Determine the (x, y) coordinate at the center of the cell enclosing the given text.  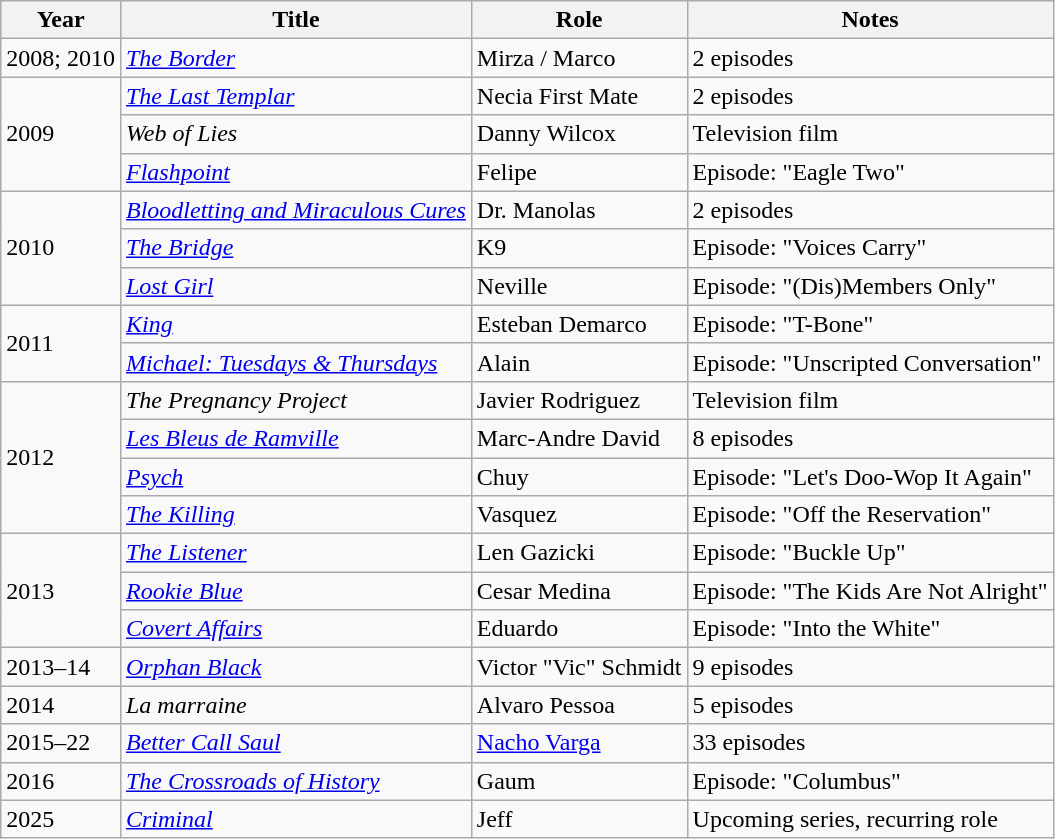
Mirza / Marco (579, 58)
2013 (61, 591)
Rookie Blue (296, 591)
Year (61, 20)
Episode: "(Dis)Members Only" (870, 286)
2009 (61, 134)
2025 (61, 819)
Covert Affairs (296, 629)
Dr. Manolas (579, 210)
Criminal (296, 819)
K9 (579, 248)
Role (579, 20)
Danny Wilcox (579, 134)
Episode: "Buckle Up" (870, 553)
Better Call Saul (296, 743)
The Border (296, 58)
Lost Girl (296, 286)
The Crossroads of History (296, 781)
Episode: "Into the White" (870, 629)
2013–14 (61, 667)
Neville (579, 286)
La marraine (296, 705)
The Listener (296, 553)
Upcoming series, recurring role (870, 819)
The Killing (296, 515)
Michael: Tuesdays & Thursdays (296, 362)
Episode: "Let's Doo-Wop It Again" (870, 477)
Episode: "Off the Reservation" (870, 515)
Nacho Varga (579, 743)
Alvaro Pessoa (579, 705)
Alain (579, 362)
Les Bleus de Ramville (296, 438)
Marc-Andre David (579, 438)
Felipe (579, 172)
Flashpoint (296, 172)
2014 (61, 705)
Chuy (579, 477)
Vasquez (579, 515)
8 episodes (870, 438)
Javier Rodriguez (579, 400)
2008; 2010 (61, 58)
5 episodes (870, 705)
Web of Lies (296, 134)
Jeff (579, 819)
King (296, 324)
Victor "Vic" Schmidt (579, 667)
Episode: "Columbus" (870, 781)
Episode: "The Kids Are Not Alright" (870, 591)
Necia First Mate (579, 96)
Gaum (579, 781)
Episode: "Eagle Two" (870, 172)
Episode: "T-Bone" (870, 324)
9 episodes (870, 667)
Notes (870, 20)
33 episodes (870, 743)
Cesar Medina (579, 591)
2016 (61, 781)
2012 (61, 457)
Len Gazicki (579, 553)
Episode: "Voices Carry" (870, 248)
Title (296, 20)
2015–22 (61, 743)
Eduardo (579, 629)
The Bridge (296, 248)
2010 (61, 248)
Orphan Black (296, 667)
Esteban Demarco (579, 324)
Psych (296, 477)
The Pregnancy Project (296, 400)
Episode: "Unscripted Conversation" (870, 362)
2011 (61, 343)
Bloodletting and Miraculous Cures (296, 210)
The Last Templar (296, 96)
